Provide the [X, Y] coordinate of the cell's center where the given text is located.  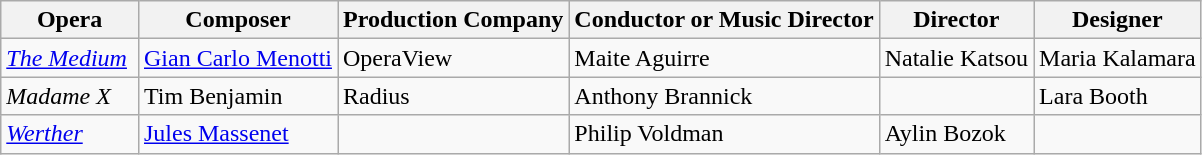
Madame X [70, 96]
Tim Benjamin [238, 96]
Gian Carlo Menotti [238, 58]
Radius [454, 96]
Jules Massenet [238, 134]
Aylin Bozok [956, 134]
Maria Kalamara [1118, 58]
Director [956, 20]
Composer [238, 20]
OperaView [454, 58]
Natalie Katsou [956, 58]
Production Company [454, 20]
Anthony Brannick [724, 96]
Opera [70, 20]
Werther [70, 134]
Designer [1118, 20]
Maite Aguirre [724, 58]
Philip Voldman [724, 134]
Conductor or Music Director [724, 20]
The Medium [70, 58]
Lara Booth [1118, 96]
